Pinpoint the cell where the given text exists, returning its [x, y] midpoint coordinate. 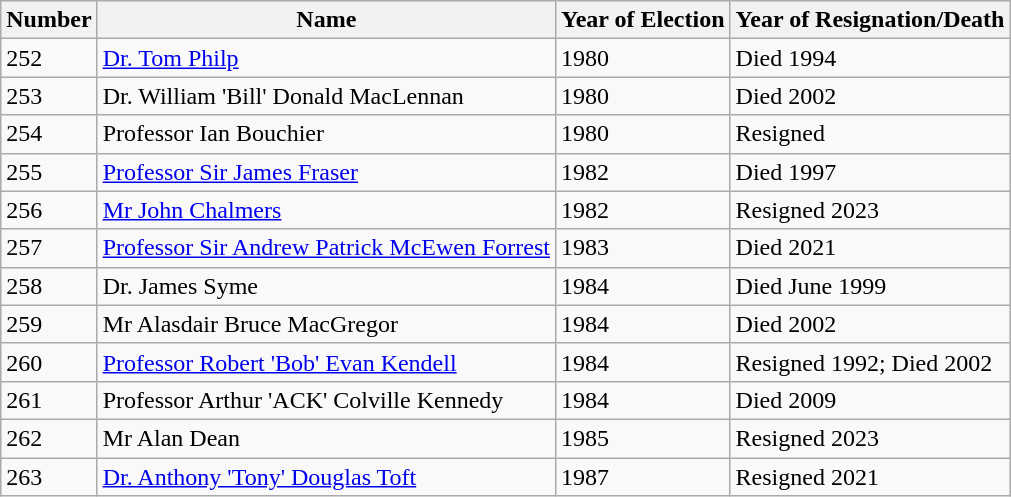
Number [49, 20]
Died 2021 [870, 248]
Mr John Chalmers [326, 210]
258 [49, 286]
253 [49, 96]
256 [49, 210]
Died 2009 [870, 400]
Died 1997 [870, 172]
Resigned 2021 [870, 477]
Year of Resignation/Death [870, 20]
Resigned 1992; Died 2002 [870, 362]
Mr Alasdair Bruce MacGregor [326, 324]
262 [49, 438]
260 [49, 362]
Professor Ian Bouchier [326, 134]
Dr. James Syme [326, 286]
Name [326, 20]
252 [49, 58]
Dr. Anthony 'Tony' Douglas Toft [326, 477]
257 [49, 248]
1983 [642, 248]
Mr Alan Dean [326, 438]
1987 [642, 477]
Professor Arthur 'ACK' Colville Kennedy [326, 400]
Resigned [870, 134]
Professor Robert 'Bob' Evan Kendell [326, 362]
Dr. William 'Bill' Donald MacLennan [326, 96]
255 [49, 172]
263 [49, 477]
Year of Election [642, 20]
Died June 1999 [870, 286]
Dr. Tom Philp [326, 58]
254 [49, 134]
259 [49, 324]
1985 [642, 438]
261 [49, 400]
Died 1994 [870, 58]
Professor Sir Andrew Patrick McEwen Forrest [326, 248]
Professor Sir James Fraser [326, 172]
